Return the [X, Y] coordinate for the center point of the cell that contains the specified text.  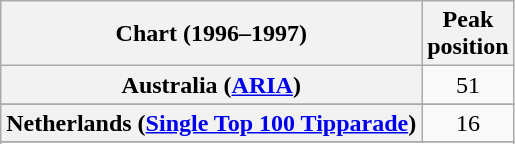
Chart (1996–1997) [212, 34]
Netherlands (Single Top 100 Tipparade) [212, 123]
51 [468, 85]
Peakposition [468, 34]
Australia (ARIA) [212, 85]
16 [468, 123]
